Return (x, y) of the center of cell containing provided text 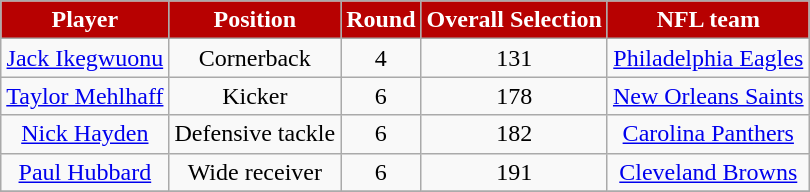
Position (255, 20)
Overall Selection (514, 20)
Round (381, 20)
Kicker (255, 96)
Taylor Mehlhaff (85, 96)
178 (514, 96)
Carolina Panthers (708, 134)
131 (514, 58)
Defensive tackle (255, 134)
Player (85, 20)
Philadelphia Eagles (708, 58)
182 (514, 134)
Cornerback (255, 58)
Wide receiver (255, 172)
191 (514, 172)
4 (381, 58)
NFL team (708, 20)
New Orleans Saints (708, 96)
Cleveland Browns (708, 172)
Paul Hubbard (85, 172)
Jack Ikegwuonu (85, 58)
Nick Hayden (85, 134)
